Search for the cell housing the specified text and yield its (X, Y) center coordinate. 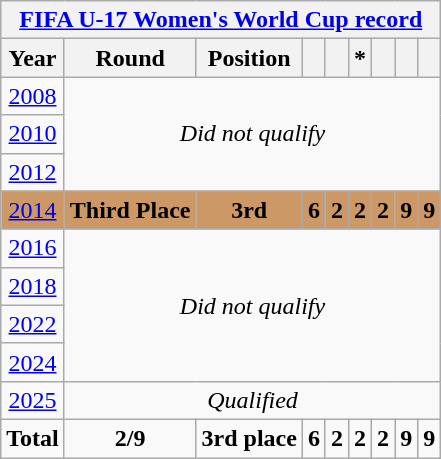
Qualified (252, 400)
3rd (249, 210)
Year (33, 58)
2008 (33, 96)
2010 (33, 134)
3rd place (249, 438)
2/9 (130, 438)
Round (130, 58)
2014 (33, 210)
2025 (33, 400)
2024 (33, 362)
Position (249, 58)
2018 (33, 286)
FIFA U-17 Women's World Cup record (221, 20)
* (360, 58)
Third Place (130, 210)
2016 (33, 248)
Total (33, 438)
2022 (33, 324)
2012 (33, 172)
